Return the [x, y] coordinate for the center point of the cell that contains the specified text.  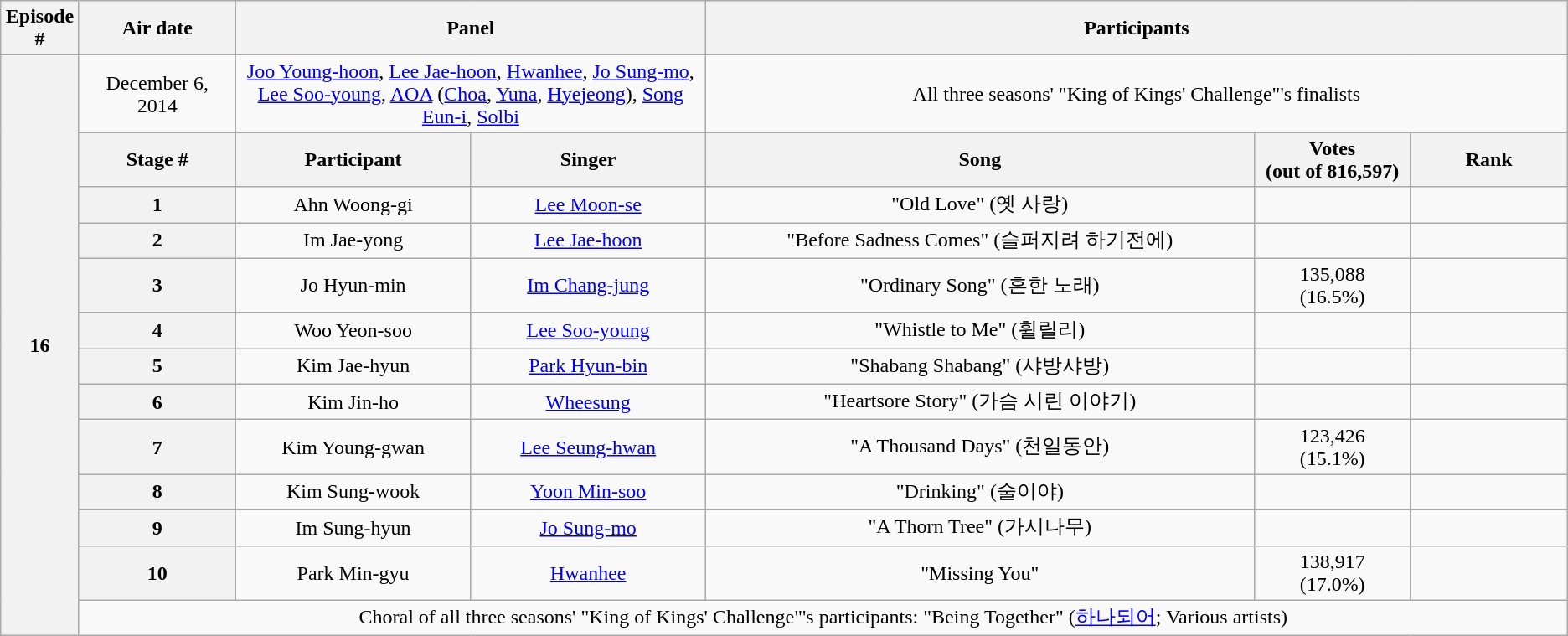
6 [157, 402]
Votes(out of 816,597) [1332, 159]
Lee Moon-se [588, 204]
Hwanhee [588, 573]
"Drinking" (술이야) [980, 493]
Im Sung-hyun [353, 528]
Participants [1136, 28]
2 [157, 241]
Kim Young-gwan [353, 447]
Im Jae-yong [353, 241]
Joo Young-hoon, Lee Jae-hoon, Hwanhee, Jo Sung-mo, Lee Soo-young, AOA (Choa, Yuna, Hyejeong), Song Eun-i, Solbi [471, 94]
Im Chang-jung [588, 285]
"Old Love" (옛 사랑) [980, 204]
"Whistle to Me" (휠릴리) [980, 330]
Stage # [157, 159]
"A Thorn Tree" (가시나무) [980, 528]
Lee Seung-hwan [588, 447]
Kim Jin-ho [353, 402]
1 [157, 204]
Jo Hyun-min [353, 285]
"A Thousand Days" (천일동안) [980, 447]
Lee Soo-young [588, 330]
Episode # [40, 28]
December 6, 2014 [157, 94]
3 [157, 285]
Park Hyun-bin [588, 367]
"Shabang Shabang" (샤방샤방) [980, 367]
4 [157, 330]
Rank [1489, 159]
Air date [157, 28]
9 [157, 528]
"Ordinary Song" (흔한 노래) [980, 285]
"Missing You" [980, 573]
7 [157, 447]
Wheesung [588, 402]
Park Min-gyu [353, 573]
Lee Jae-hoon [588, 241]
Woo Yeon-soo [353, 330]
Ahn Woong-gi [353, 204]
Singer [588, 159]
All three seasons' "King of Kings' Challenge"'s finalists [1136, 94]
8 [157, 493]
Song [980, 159]
135,088(16.5%) [1332, 285]
"Heartsore Story" (가슴 시린 이야기) [980, 402]
Participant [353, 159]
5 [157, 367]
"Before Sadness Comes" (슬퍼지려 하기전에) [980, 241]
16 [40, 345]
Panel [471, 28]
Choral of all three seasons' "King of Kings' Challenge"'s participants: "Being Together" (하나되어; Various artists) [823, 618]
123,426(15.1%) [1332, 447]
138,917(17.0%) [1332, 573]
Kim Sung-wook [353, 493]
Yoon Min-soo [588, 493]
Jo Sung-mo [588, 528]
Kim Jae-hyun [353, 367]
10 [157, 573]
